Pinpoint the cell where the given text exists, returning its [X, Y] midpoint coordinate. 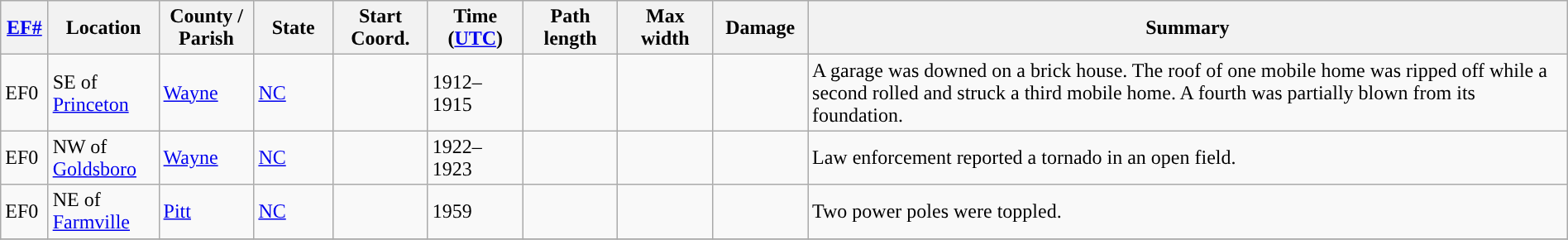
1922–1923 [475, 157]
Damage [761, 28]
Start Coord. [380, 28]
NW of Goldsboro [103, 157]
State [294, 28]
NE of Farmville [103, 212]
Time (UTC) [475, 28]
Max width [665, 28]
Path length [571, 28]
EF# [25, 28]
SE of Princeton [103, 93]
Law enforcement reported a tornado in an open field. [1188, 157]
County / Parish [207, 28]
Two power poles were toppled. [1188, 212]
Location [103, 28]
1959 [475, 212]
Summary [1188, 28]
Pitt [207, 212]
1912–1915 [475, 93]
